Determine the (x, y) coordinate at the center of the cell enclosing the given text.  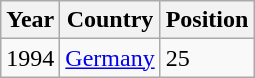
1994 (30, 58)
Position (207, 20)
25 (207, 58)
Country (110, 20)
Germany (110, 58)
Year (30, 20)
